Find where the given text appears and provide that cell's center as (x, y) coordinate. 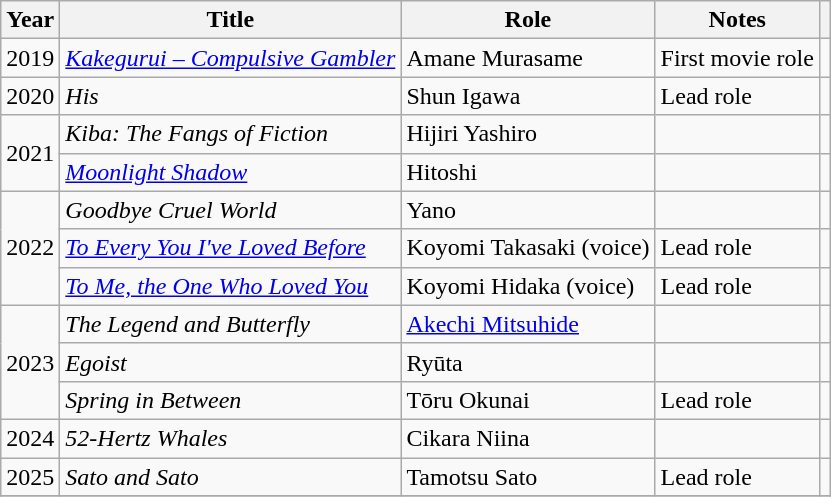
Spring in Between (230, 400)
2024 (30, 438)
Goodbye Cruel World (230, 210)
His (230, 96)
Koyomi Hidaka (voice) (528, 286)
Egoist (230, 362)
Tōru Okunai (528, 400)
To Every You I've Loved Before (230, 248)
Sato and Sato (230, 477)
Notes (737, 20)
The Legend and Butterfly (230, 324)
Kakegurui – Compulsive Gambler (230, 58)
52-Hertz Whales (230, 438)
2020 (30, 96)
Cikara Niina (528, 438)
Moonlight Shadow (230, 172)
Kiba: The Fangs of Fiction (230, 134)
First movie role (737, 58)
Ryūta (528, 362)
Koyomi Takasaki (voice) (528, 248)
Yano (528, 210)
Title (230, 20)
To Me, the One Who Loved You (230, 286)
Akechi Mitsuhide (528, 324)
2019 (30, 58)
Amane Murasame (528, 58)
Tamotsu Sato (528, 477)
Shun Igawa (528, 96)
2023 (30, 362)
Hitoshi (528, 172)
Hijiri Yashiro (528, 134)
2022 (30, 248)
2021 (30, 153)
Role (528, 20)
Year (30, 20)
2025 (30, 477)
